Detect which cell encompasses the target text, then output its (X, Y) center coordinate. 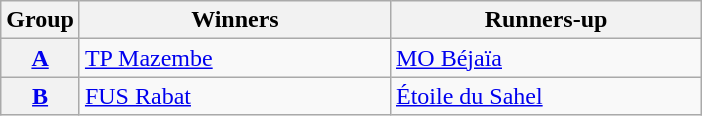
A (40, 58)
MO Béjaïa (546, 58)
FUS Rabat (234, 96)
TP Mazembe (234, 58)
B (40, 96)
Runners-up (546, 20)
Winners (234, 20)
Group (40, 20)
Étoile du Sahel (546, 96)
